From the cell containing the given text, extract its center point as (X, Y) coordinate. 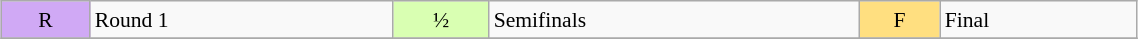
Round 1 (242, 20)
F (900, 20)
Semifinals (674, 20)
Final (1038, 20)
½ (440, 20)
R (46, 20)
